Provide the (X, Y) coordinate of the cell's center where the given text is located.  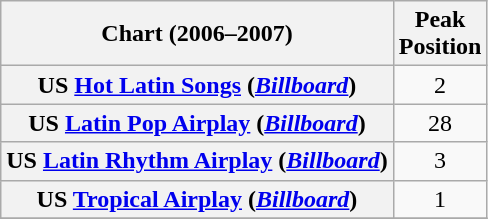
US Tropical Airplay (Billboard) (197, 199)
US Latin Rhythm Airplay (Billboard) (197, 161)
Peak Position (440, 34)
US Hot Latin Songs (Billboard) (197, 85)
1 (440, 199)
3 (440, 161)
Chart (2006–2007) (197, 34)
2 (440, 85)
US Latin Pop Airplay (Billboard) (197, 123)
28 (440, 123)
